Return [x, y] of the center of cell containing provided text 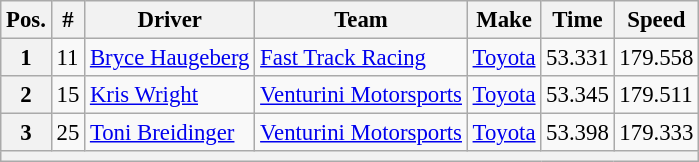
179.511 [656, 95]
Team [361, 20]
179.333 [656, 133]
53.345 [578, 95]
11 [68, 58]
Bryce Haugeberg [170, 58]
53.398 [578, 133]
3 [26, 133]
53.331 [578, 58]
2 [26, 95]
15 [68, 95]
25 [68, 133]
Speed [656, 20]
Pos. [26, 20]
179.558 [656, 58]
Time [578, 20]
# [68, 20]
Kris Wright [170, 95]
Toni Breidinger [170, 133]
Fast Track Racing [361, 58]
1 [26, 58]
Driver [170, 20]
Make [504, 20]
